For the text-containing cell, return its midpoint in [X, Y] coordinate format. 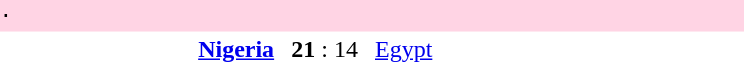
⋅ [372, 16]
